For the text-containing cell, return its midpoint in [x, y] coordinate format. 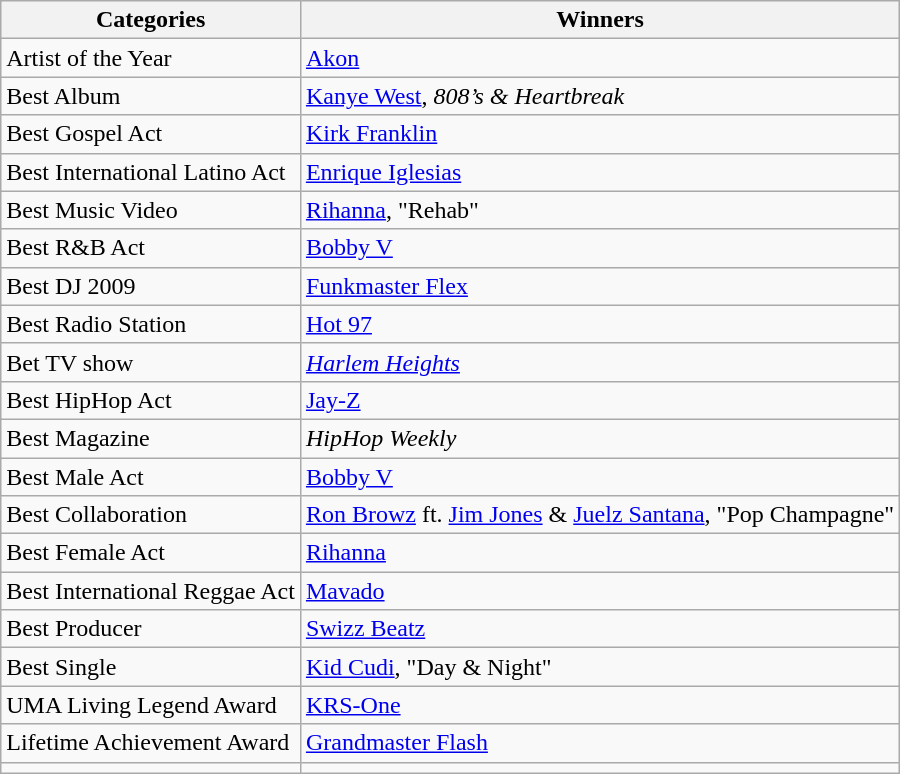
Lifetime Achievement Award [151, 743]
Best R&B Act [151, 248]
Best Female Act [151, 553]
Best Male Act [151, 477]
Best Magazine [151, 438]
Kirk Franklin [600, 134]
Best Radio Station [151, 324]
Best HipHop Act [151, 400]
Mavado [600, 591]
Categories [151, 20]
Harlem Heights [600, 362]
HipHop Weekly [600, 438]
Bet TV show [151, 362]
Best Collaboration [151, 515]
Best International Reggae Act [151, 591]
Best International Latino Act [151, 172]
Kanye West, 808’s & Heartbreak [600, 96]
Best Music Video [151, 210]
Hot 97 [600, 324]
Winners [600, 20]
Best Album [151, 96]
Enrique Iglesias [600, 172]
Best DJ 2009 [151, 286]
Best Producer [151, 629]
Rihanna [600, 553]
Best Gospel Act [151, 134]
KRS-One [600, 705]
UMA Living Legend Award [151, 705]
Artist of the Year [151, 58]
Akon [600, 58]
Funkmaster Flex [600, 286]
Best Single [151, 667]
Jay-Z [600, 400]
Rihanna, "Rehab" [600, 210]
Swizz Beatz [600, 629]
Ron Browz ft. Jim Jones & Juelz Santana, "Pop Champagne" [600, 515]
Kid Cudi, "Day & Night" [600, 667]
Grandmaster Flash [600, 743]
